From the cell containing the given text, extract its center point as [x, y] coordinate. 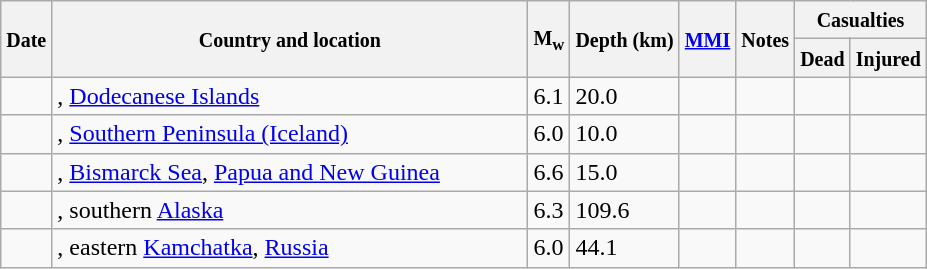
109.6 [624, 210]
44.1 [624, 248]
MMI [708, 39]
Injured [888, 58]
Notes [766, 39]
Mw [549, 39]
10.0 [624, 134]
6.3 [549, 210]
Depth (km) [624, 39]
6.6 [549, 172]
, eastern Kamchatka, Russia [290, 248]
Country and location [290, 39]
, Bismarck Sea, Papua and New Guinea [290, 172]
, Dodecanese Islands [290, 96]
Dead [823, 58]
Date [26, 39]
6.1 [549, 96]
, southern Alaska [290, 210]
15.0 [624, 172]
, Southern Peninsula (Iceland) [290, 134]
20.0 [624, 96]
Casualties [861, 20]
